Search for the cell housing the specified text and yield its [x, y] center coordinate. 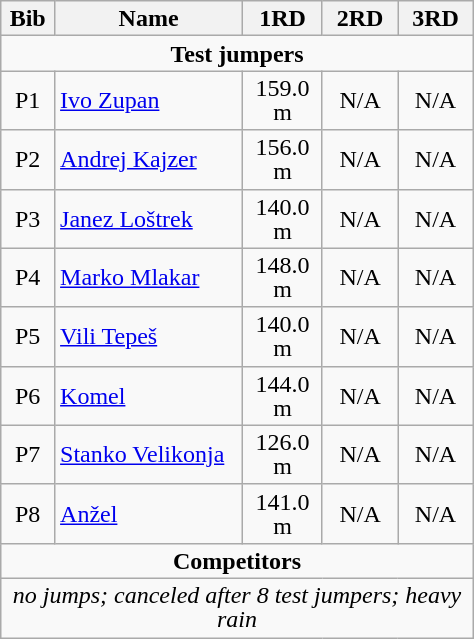
P3 [28, 218]
Andrej Kajzer [149, 160]
3RD [436, 18]
Anžel [149, 514]
159.0 m [283, 100]
148.0 m [283, 278]
Competitors [237, 560]
P5 [28, 336]
P4 [28, 278]
Stanko Velikonja [149, 454]
141.0 m [283, 514]
Test jumpers [237, 54]
Marko Mlakar [149, 278]
P7 [28, 454]
144.0 m [283, 396]
2RD [360, 18]
P1 [28, 100]
Komel [149, 396]
Janez Loštrek [149, 218]
Name [149, 18]
1RD [283, 18]
P2 [28, 160]
P8 [28, 514]
P6 [28, 396]
Bib [28, 18]
Ivo Zupan [149, 100]
126.0 m [283, 454]
no jumps; canceled after 8 test jumpers; heavy rain [237, 608]
156.0 m [283, 160]
Vili Tepeš [149, 336]
